From the cell containing the given text, extract its center point as [x, y] coordinate. 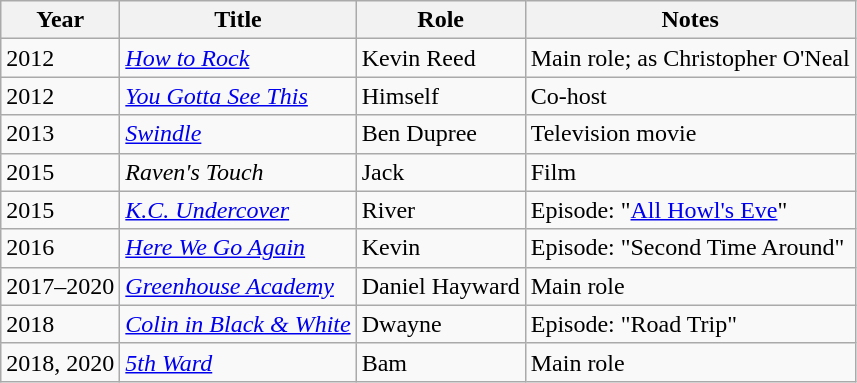
Role [440, 20]
5th Ward [238, 362]
Television movie [690, 134]
Daniel Hayward [440, 286]
How to Rock [238, 58]
Notes [690, 20]
Raven's Touch [238, 172]
2013 [60, 134]
Co-host [690, 96]
Colin in Black & White [238, 324]
Episode: "Road Trip" [690, 324]
Here We Go Again [238, 248]
Himself [440, 96]
2018, 2020 [60, 362]
You Gotta See This [238, 96]
Ben Dupree [440, 134]
Episode: "All Howl's Eve" [690, 210]
Dwayne [440, 324]
Kevin [440, 248]
Greenhouse Academy [238, 286]
Kevin Reed [440, 58]
Main role; as Christopher O'Neal [690, 58]
Bam [440, 362]
K.C. Undercover [238, 210]
Year [60, 20]
2018 [60, 324]
Film [690, 172]
Swindle [238, 134]
Episode: "Second Time Around" [690, 248]
River [440, 210]
Jack [440, 172]
2016 [60, 248]
Title [238, 20]
2017–2020 [60, 286]
